Provide the (x, y) coordinate of the cell's center where the given text is located.  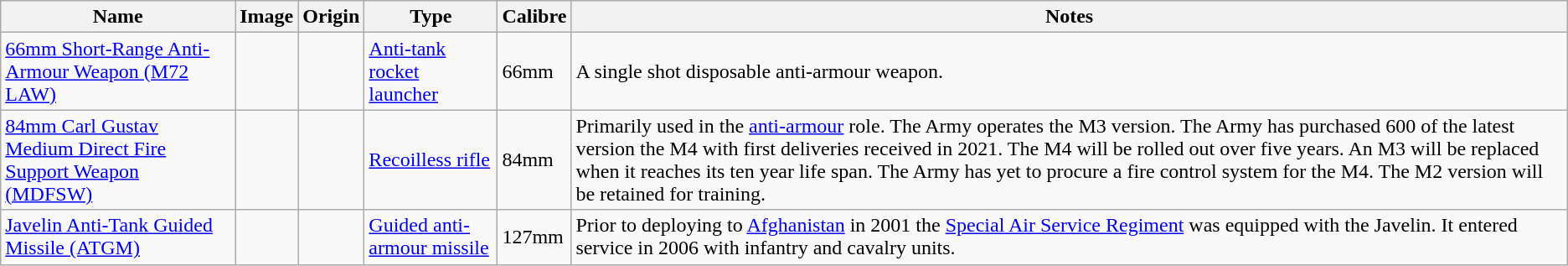
Guided anti-armour missile (431, 237)
Type (431, 17)
84mm (534, 159)
Image (266, 17)
Javelin Anti-Tank Guided Missile (ATGM) (118, 237)
84mm Carl Gustav Medium Direct Fire Support Weapon (MDFSW) (118, 159)
127mm (534, 237)
Recoilless rifle (431, 159)
A single shot disposable anti-armour weapon. (1069, 71)
66mm Short-Range Anti-Armour Weapon (M72 LAW) (118, 71)
Anti-tank rocket launcher (431, 71)
Name (118, 17)
Notes (1069, 17)
Origin (332, 17)
Calibre (534, 17)
66mm (534, 71)
